Scan for the cell matching the given text and deliver its [x, y] coordinate at center. 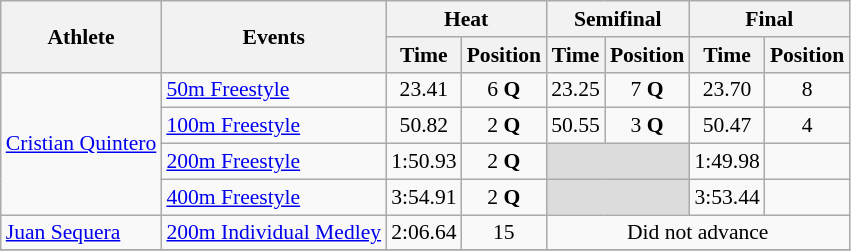
Cristian Quintero [82, 143]
1:49.98 [726, 162]
23.70 [726, 90]
23.25 [576, 90]
Heat [466, 19]
8 [807, 90]
Final [769, 19]
15 [504, 233]
100m Freestyle [274, 126]
4 [807, 126]
23.41 [424, 90]
50m Freestyle [274, 90]
6 Q [504, 90]
3:53.44 [726, 197]
400m Freestyle [274, 197]
7 Q [647, 90]
Events [274, 36]
200m Individual Medley [274, 233]
1:50.93 [424, 162]
Semifinal [618, 19]
50.82 [424, 126]
200m Freestyle [274, 162]
Did not advance [698, 233]
50.55 [576, 126]
50.47 [726, 126]
2:06.64 [424, 233]
Athlete [82, 36]
3 Q [647, 126]
Juan Sequera [82, 233]
3:54.91 [424, 197]
